Find where the given text appears and provide that cell's center as [X, Y] coordinate. 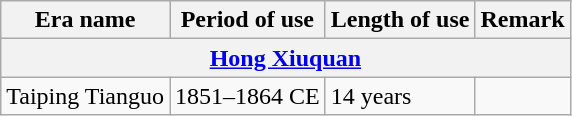
1851–1864 CE [248, 96]
Taiping Tianguo [86, 96]
Hong Xiuquan [286, 58]
14 years [400, 96]
Remark [522, 20]
Length of use [400, 20]
Period of use [248, 20]
Era name [86, 20]
